Return the [X, Y] coordinate for the center point of the cell that contains the specified text.  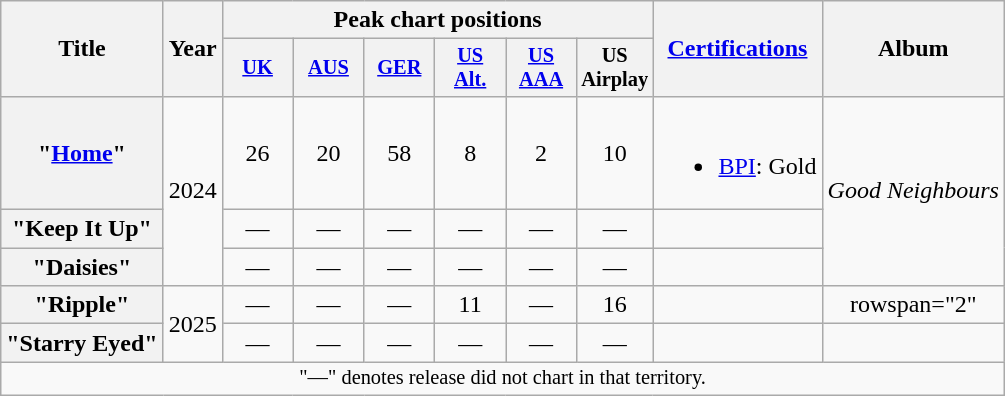
2 [542, 152]
Year [192, 49]
26 [258, 152]
Good Neighbours [913, 190]
USAAA [542, 68]
Peak chart positions [438, 20]
"—" denotes release did not chart in that territory. [503, 379]
11 [470, 305]
2025 [192, 324]
AUS [328, 68]
Certifications [738, 49]
"Daisies" [82, 267]
58 [400, 152]
"Ripple" [82, 305]
Album [913, 49]
"Home" [82, 152]
GER [400, 68]
2024 [192, 190]
rowspan="2" [913, 305]
USAlt. [470, 68]
20 [328, 152]
"Starry Eyed" [82, 343]
10 [614, 152]
16 [614, 305]
USAirplay [614, 68]
Title [82, 49]
BPI: Gold [738, 152]
UK [258, 68]
8 [470, 152]
"Keep It Up" [82, 229]
